Capture the cell that displays the provided text and extract its (X, Y) central coordinate. 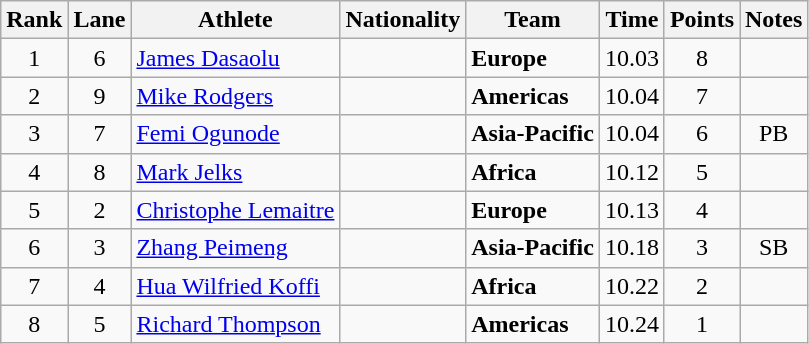
Mark Jelks (236, 172)
PB (774, 134)
Athlete (236, 20)
10.18 (632, 248)
James Dasaolu (236, 58)
10.13 (632, 210)
Richard Thompson (236, 324)
Rank (34, 20)
Femi Ogunode (236, 134)
Points (702, 20)
Team (533, 20)
10.03 (632, 58)
Lane (100, 20)
10.22 (632, 286)
10.24 (632, 324)
Mike Rodgers (236, 96)
Christophe Lemaitre (236, 210)
9 (100, 96)
Zhang Peimeng (236, 248)
Nationality (403, 20)
Time (632, 20)
Notes (774, 20)
Hua Wilfried Koffi (236, 286)
SB (774, 248)
10.12 (632, 172)
